Search for the cell housing the specified text and yield its [x, y] center coordinate. 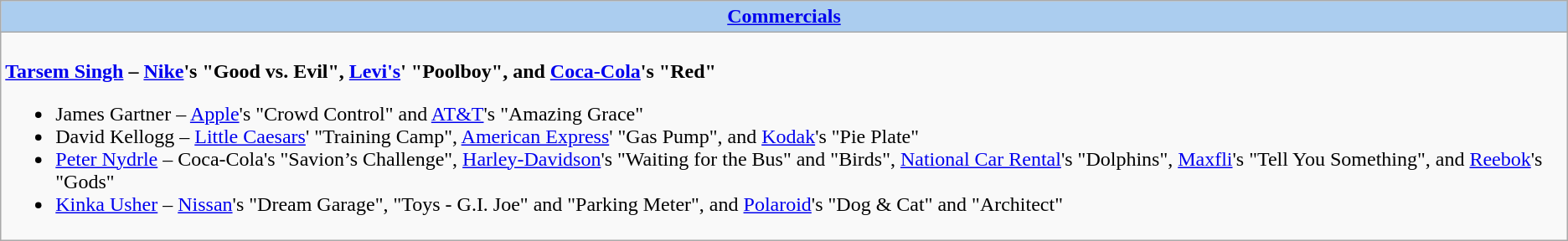
Commercials [784, 17]
